Scan for the cell matching the given text and deliver its [X, Y] coordinate at center. 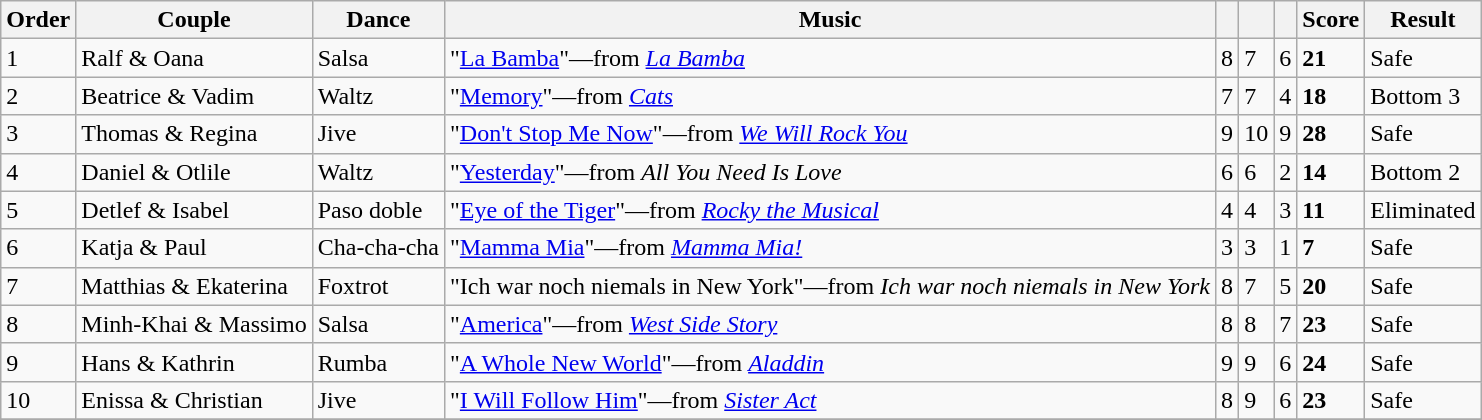
Hans & Kathrin [194, 362]
Bottom 3 [1423, 96]
Score [1331, 20]
Thomas & Regina [194, 134]
"America"—from West Side Story [830, 324]
28 [1331, 134]
"Mamma Mia"—from Mamma Mia! [830, 248]
Dance [378, 20]
Enissa & Christian [194, 400]
24 [1331, 362]
Ralf & Oana [194, 58]
Music [830, 20]
11 [1331, 210]
Foxtrot [378, 286]
21 [1331, 58]
Daniel & Otlile [194, 172]
"I Will Follow Him"—from Sister Act [830, 400]
18 [1331, 96]
Katja & Paul [194, 248]
Couple [194, 20]
"La Bamba"—from La Bamba [830, 58]
Paso doble [378, 210]
"Eye of the Tiger"—from Rocky the Musical [830, 210]
Detlef & Isabel [194, 210]
Result [1423, 20]
Bottom 2 [1423, 172]
"Memory"—from Cats [830, 96]
"Ich war noch niemals in New York"—from Ich war noch niemals in New York [830, 286]
Minh-Khai & Massimo [194, 324]
Beatrice & Vadim [194, 96]
Rumba [378, 362]
"A Whole New World"—from Aladdin [830, 362]
Order [38, 20]
20 [1331, 286]
Matthias & Ekaterina [194, 286]
14 [1331, 172]
"Don't Stop Me Now"—from We Will Rock You [830, 134]
"Yesterday"—from All You Need Is Love [830, 172]
Eliminated [1423, 210]
Cha-cha-cha [378, 248]
